Determine the [x, y] coordinate at the center of the cell enclosing the given text.  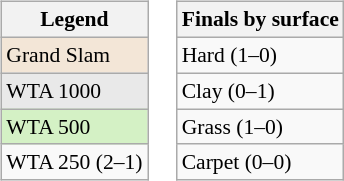
Grass (1–0) [260, 127]
Grand Slam [74, 55]
Clay (0–1) [260, 91]
WTA 250 (2–1) [74, 162]
Hard (1–0) [260, 55]
WTA 500 [74, 127]
WTA 1000 [74, 91]
Finals by surface [260, 20]
Legend [74, 20]
Carpet (0–0) [260, 162]
